Determine the (X, Y) coordinate at the center of the cell enclosing the given text.  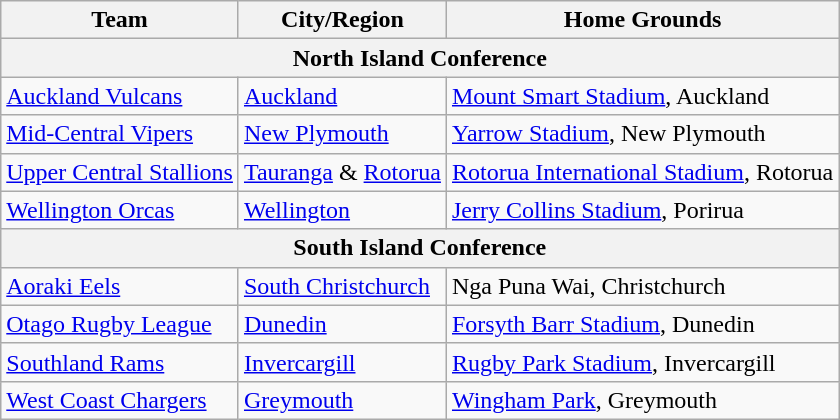
Auckland (342, 96)
Aoraki Eels (120, 286)
New Plymouth (342, 134)
Invercargill (342, 362)
Rugby Park Stadium, Invercargill (642, 362)
Tauranga & Rotorua (342, 172)
South Island Conference (420, 248)
Wingham Park, Greymouth (642, 400)
Auckland Vulcans (120, 96)
Home Grounds (642, 20)
Dunedin (342, 324)
North Island Conference (420, 58)
Team (120, 20)
Otago Rugby League (120, 324)
South Christchurch (342, 286)
Wellington Orcas (120, 210)
Forsyth Barr Stadium, Dunedin (642, 324)
Mount Smart Stadium, Auckland (642, 96)
Wellington (342, 210)
Southland Rams (120, 362)
West Coast Chargers (120, 400)
Rotorua International Stadium, Rotorua (642, 172)
Yarrow Stadium, New Plymouth (642, 134)
Jerry Collins Stadium, Porirua (642, 210)
City/Region (342, 20)
Nga Puna Wai, Christchurch (642, 286)
Upper Central Stallions (120, 172)
Mid-Central Vipers (120, 134)
Greymouth (342, 400)
